Determine the [x, y] coordinate at the center of the cell enclosing the given text.  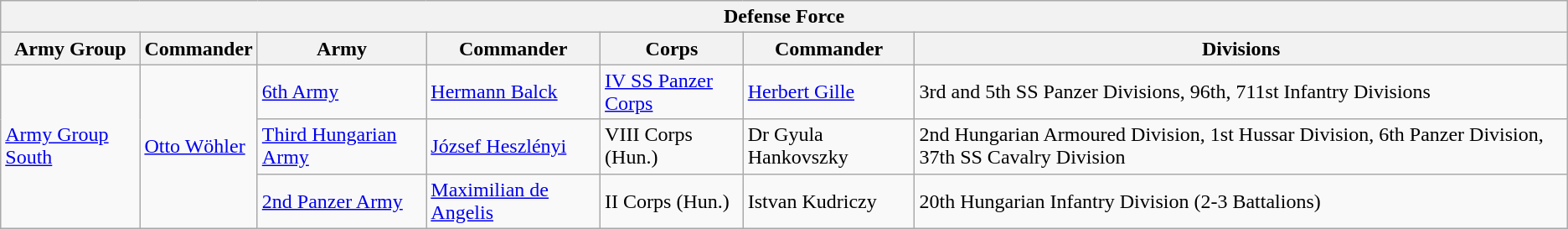
Corps [672, 49]
Dr Gyula Hankovszky [829, 146]
Army Group South [70, 146]
2nd Hungarian Armoured Division, 1st Hussar Division, 6th Panzer Division, 37th SS Cavalry Division [1241, 146]
6th Army [342, 92]
2nd Panzer Army [342, 201]
Otto Wöhler [199, 146]
Army [342, 49]
Istvan Kudriczy [829, 201]
József Heszlényi [513, 146]
Army Group [70, 49]
IV SS Panzer Corps [672, 92]
II Corps (Hun.) [672, 201]
Herbert Gille [829, 92]
Defense Force [784, 17]
Third Hungarian Army [342, 146]
Hermann Balck [513, 92]
3rd and 5th SS Panzer Divisions, 96th, 711st Infantry Divisions [1241, 92]
Maximilian de Angelis [513, 201]
Divisions [1241, 49]
VIII Corps (Hun.) [672, 146]
20th Hungarian Infantry Division (2-3 Battalions) [1241, 201]
